Output the (x, y) coordinate of the center of the cell containing the given text.  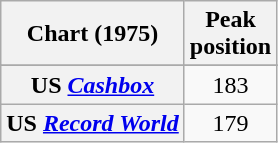
183 (230, 85)
179 (230, 123)
US Cashbox (93, 85)
Peakposition (230, 34)
Chart (1975) (93, 34)
US Record World (93, 123)
